Output the [x, y] coordinate of the center of the cell containing the given text.  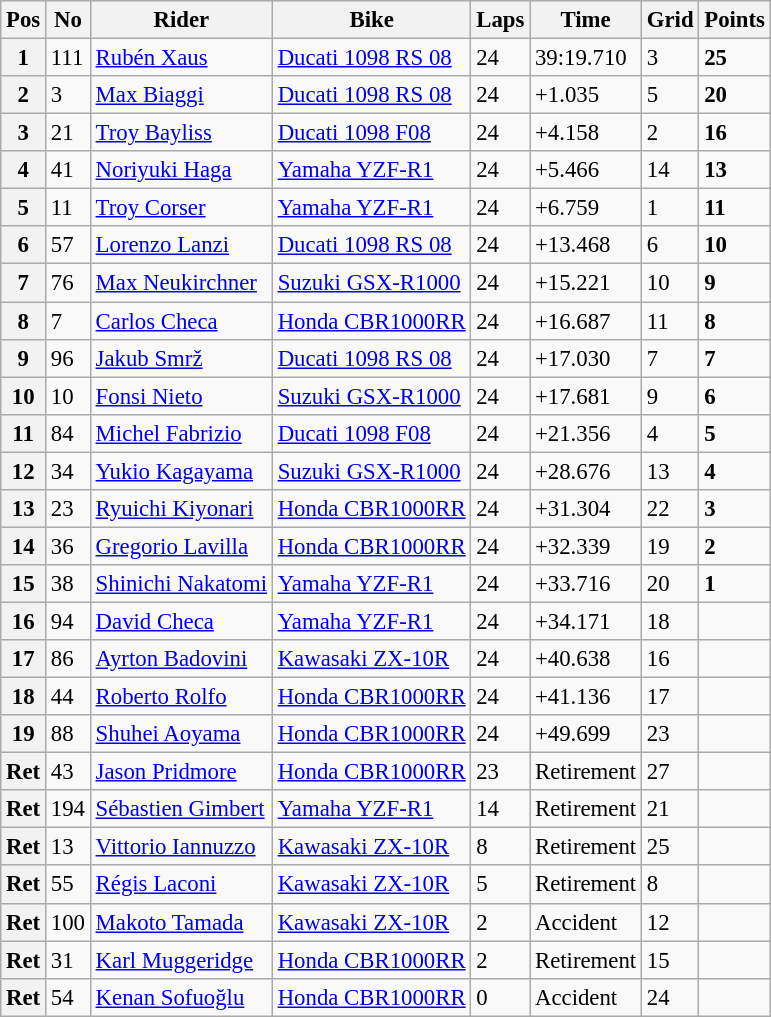
+17.681 [586, 396]
Rider [181, 20]
Troy Bayliss [181, 133]
Shuhei Aoyama [181, 734]
Noriyuki Haga [181, 170]
100 [68, 922]
Vittorio Iannuzzo [181, 847]
Jakub Smrž [181, 358]
Lorenzo Lanzi [181, 245]
+31.304 [586, 509]
57 [68, 245]
+32.339 [586, 546]
39:19.710 [586, 58]
+13.468 [586, 245]
+15.221 [586, 283]
Makoto Tamada [181, 922]
+16.687 [586, 321]
194 [68, 809]
Roberto Rolfo [181, 697]
88 [68, 734]
44 [68, 697]
+21.356 [586, 433]
Laps [500, 20]
84 [68, 433]
Jason Pridmore [181, 772]
Bike [372, 20]
96 [68, 358]
+5.466 [586, 170]
+49.699 [586, 734]
Sébastien Gimbert [181, 809]
43 [68, 772]
111 [68, 58]
+33.716 [586, 584]
Yukio Kagayama [181, 471]
+17.030 [586, 358]
Carlos Checa [181, 321]
94 [68, 621]
Max Neukirchner [181, 283]
+1.035 [586, 95]
36 [68, 546]
Gregorio Lavilla [181, 546]
David Checa [181, 621]
+28.676 [586, 471]
76 [68, 283]
Karl Muggeridge [181, 960]
Grid [670, 20]
+6.759 [586, 208]
55 [68, 885]
Ayrton Badovini [181, 659]
+41.136 [586, 697]
Shinichi Nakatomi [181, 584]
Pos [24, 20]
Troy Corser [181, 208]
86 [68, 659]
34 [68, 471]
Rubén Xaus [181, 58]
+4.158 [586, 133]
+34.171 [586, 621]
No [68, 20]
27 [670, 772]
0 [500, 997]
Time [586, 20]
54 [68, 997]
31 [68, 960]
Fonsi Nieto [181, 396]
41 [68, 170]
Kenan Sofuoğlu [181, 997]
38 [68, 584]
Points [734, 20]
+40.638 [586, 659]
Michel Fabrizio [181, 433]
Ryuichi Kiyonari [181, 509]
Régis Laconi [181, 885]
22 [670, 509]
Max Biaggi [181, 95]
